Search for the cell housing the specified text and yield its [x, y] center coordinate. 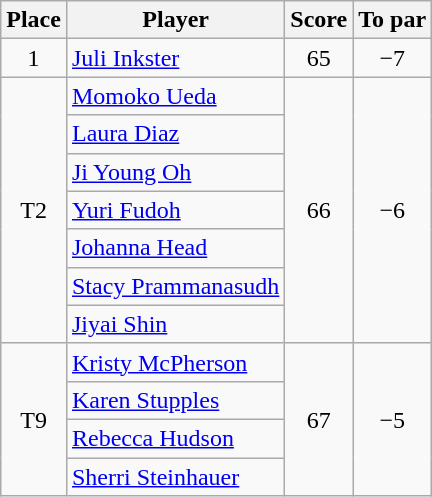
1 [34, 58]
Score [319, 20]
Juli Inkster [175, 58]
65 [319, 58]
T9 [34, 419]
Player [175, 20]
67 [319, 419]
To par [392, 20]
Yuri Fudoh [175, 210]
Sherri Steinhauer [175, 477]
Kristy McPherson [175, 362]
66 [319, 210]
−6 [392, 210]
Johanna Head [175, 248]
Jiyai Shin [175, 324]
Karen Stupples [175, 400]
Place [34, 20]
Momoko Ueda [175, 96]
Ji Young Oh [175, 172]
Rebecca Hudson [175, 438]
−7 [392, 58]
−5 [392, 419]
Laura Diaz [175, 134]
T2 [34, 210]
Stacy Prammanasudh [175, 286]
